Extract the [X, Y] coordinate from the center of the cell holding the provided text.  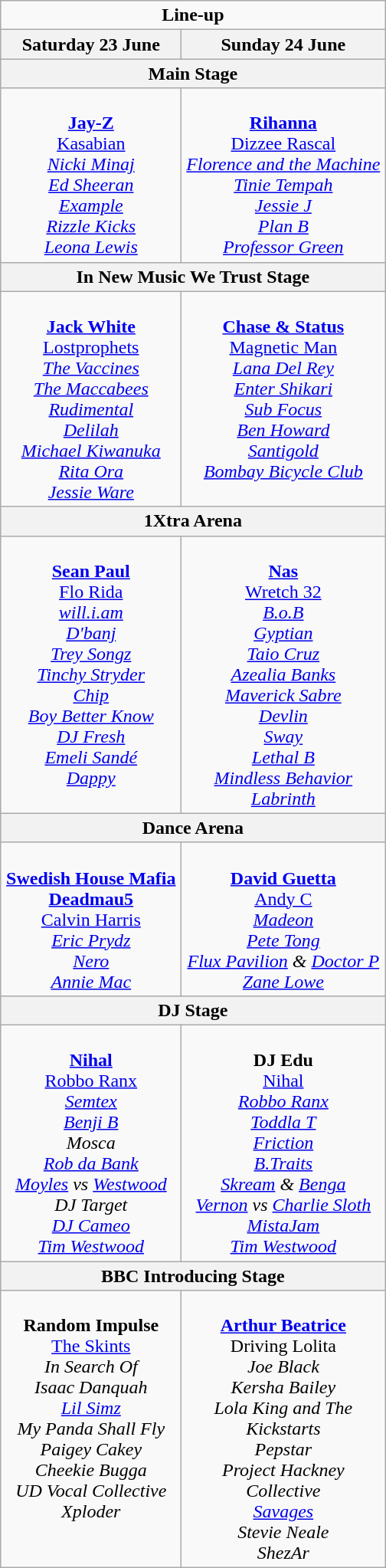
Nas Wretch 32 B.o.B Gyptian Taio Cruz Azealia Banks Maverick Sabre Devlin Sway Lethal B Mindless Behavior Labrinth [283, 674]
Sunday 24 June [283, 44]
Swedish House Mafia Deadmau5 Calvin Harris Eric Prydz Nero Annie Mac [91, 919]
In New Music We Trust Stage [193, 277]
Jack White Lostprophets The Vaccines The Maccabees Rudimental Delilah Michael Kiwanuka Rita Ora Jessie Ware [91, 399]
Main Stage [193, 74]
1Xtra Arena [193, 521]
Random Impulse The Skints In Search Of Isaac Danquah Lil Simz My Panda Shall Fly Paigey Cakey Cheekie Bugga UD Vocal Collective Xploder [91, 1429]
David Guetta Andy C Madeon Pete Tong Flux Pavilion & Doctor P Zane Lowe [283, 919]
BBC Introducing Stage [193, 1276]
Rihanna Dizzee Rascal Florence and the Machine Tinie Tempah Jessie J Plan B Professor Green [283, 175]
DJ Edu Nihal Robbo Ranx Toddla T Friction B.Traits Skream & Benga Vernon vs Charlie Sloth MistaJam Tim Westwood [283, 1143]
Saturday 23 June [91, 44]
Sean Paul Flo Rida will.i.am D'banj Trey Songz Tinchy Stryder Chip Boy Better Know DJ Fresh Emeli Sandé Dappy [91, 674]
DJ Stage [193, 1010]
Chase & Status Magnetic Man Lana Del Rey Enter Shikari Sub Focus Ben Howard Santigold Bombay Bicycle Club [283, 399]
Dance Arena [193, 828]
Nihal Robbo Ranx Semtex Benji B Mosca Rob da Bank Moyles vs Westwood DJ Target DJ Cameo Tim Westwood [91, 1143]
Jay-Z Kasabian Nicki Minaj Ed Sheeran Example Rizzle Kicks Leona Lewis [91, 175]
Line-up [193, 15]
Arthur Beatrice Driving Lolita Joe Black Kersha Bailey Lola King and The Kickstarts Pepstar Project Hackney Collective Savages Stevie Neale ShezAr [283, 1429]
